Return (X, Y) of the center of cell containing provided text 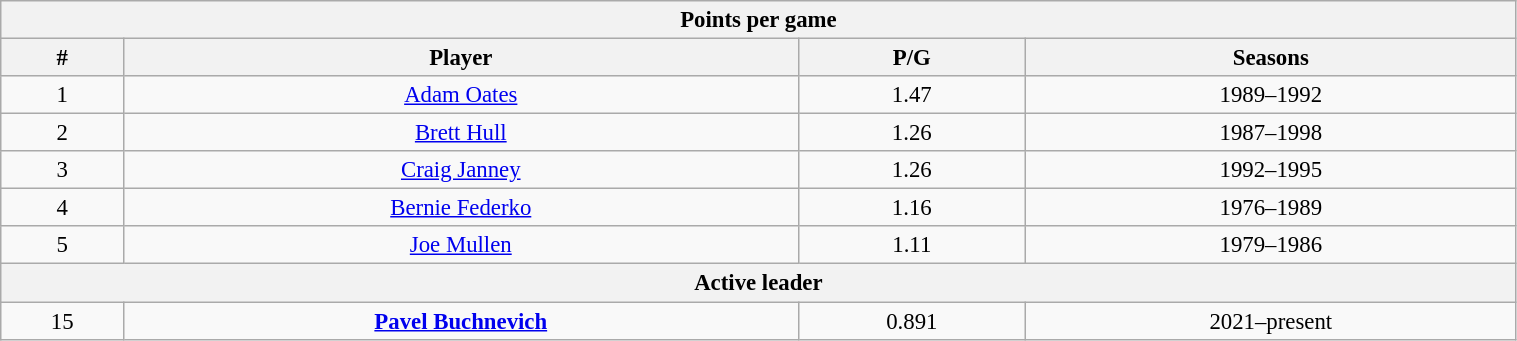
1.47 (912, 95)
Bernie Federko (462, 208)
# (62, 58)
1992–1995 (1271, 170)
4 (62, 208)
5 (62, 245)
Points per game (758, 20)
3 (62, 170)
Adam Oates (462, 95)
1976–1989 (1271, 208)
0.891 (912, 321)
Active leader (758, 283)
15 (62, 321)
Craig Janney (462, 170)
Pavel Buchnevich (462, 321)
1 (62, 95)
Seasons (1271, 58)
Brett Hull (462, 133)
1989–1992 (1271, 95)
P/G (912, 58)
1979–1986 (1271, 245)
2 (62, 133)
1987–1998 (1271, 133)
Player (462, 58)
1.16 (912, 208)
2021–present (1271, 321)
Joe Mullen (462, 245)
1.11 (912, 245)
